Pinpoint the cell where the given text exists, returning its [X, Y] midpoint coordinate. 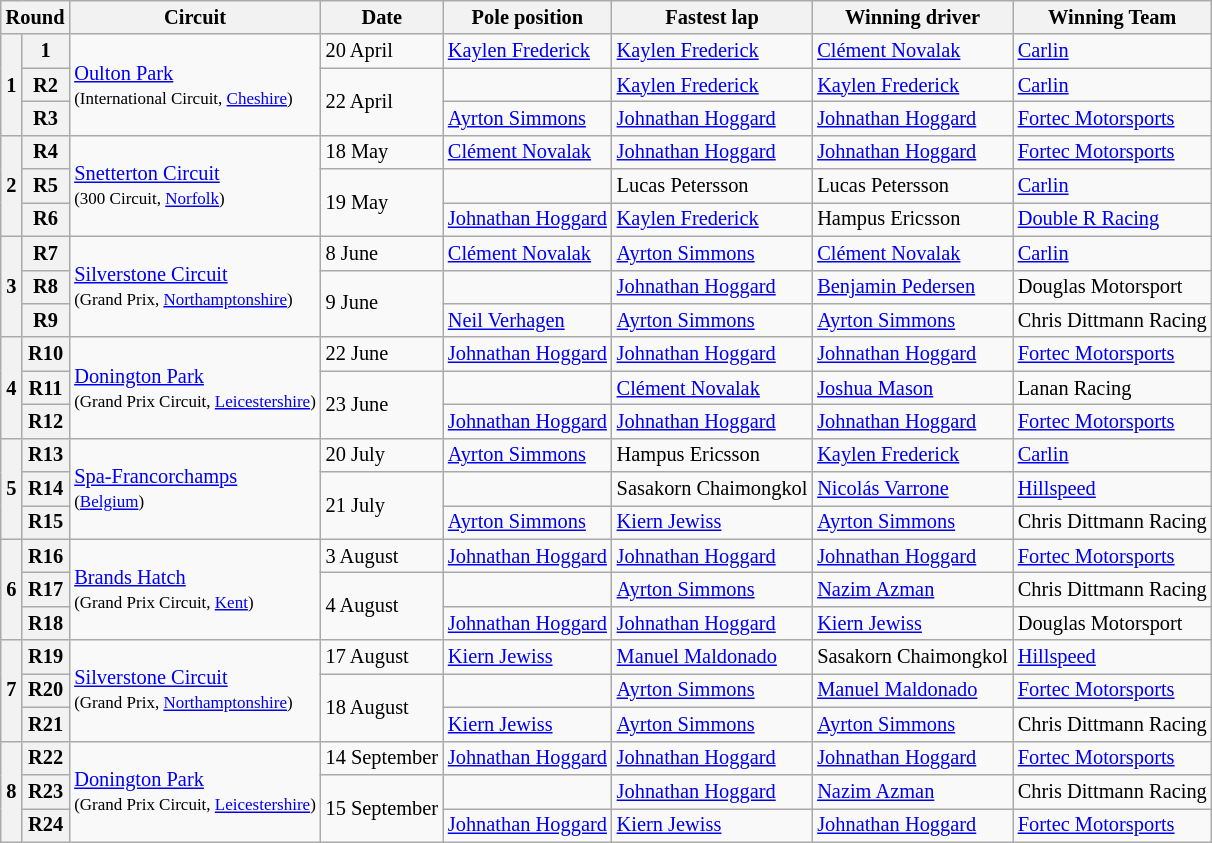
Nicolás Varrone [912, 489]
22 April [382, 102]
3 August [382, 556]
17 August [382, 657]
R22 [46, 758]
R2 [46, 85]
8 [12, 792]
R11 [46, 388]
22 June [382, 354]
Snetterton Circuit(300 Circuit, Norfolk) [194, 186]
4 [12, 388]
Circuit [194, 17]
R12 [46, 421]
19 May [382, 202]
R15 [46, 522]
Brands Hatch(Grand Prix Circuit, Kent) [194, 590]
R17 [46, 589]
Joshua Mason [912, 388]
5 [12, 488]
R20 [46, 690]
R6 [46, 219]
2 [12, 186]
Fastest lap [712, 17]
Lanan Racing [1112, 388]
6 [12, 590]
Spa-Francorchamps(Belgium) [194, 488]
R10 [46, 354]
3 [12, 286]
14 September [382, 758]
Benjamin Pedersen [912, 287]
Neil Verhagen [528, 320]
Winning driver [912, 17]
Pole position [528, 17]
15 September [382, 808]
Double R Racing [1112, 219]
R9 [46, 320]
R23 [46, 791]
R24 [46, 825]
20 July [382, 455]
R21 [46, 724]
R5 [46, 186]
18 May [382, 152]
4 August [382, 606]
21 July [382, 506]
R3 [46, 118]
9 June [382, 304]
R16 [46, 556]
R4 [46, 152]
7 [12, 690]
R7 [46, 253]
Round [36, 17]
R18 [46, 623]
R19 [46, 657]
18 August [382, 706]
Oulton Park(International Circuit, Cheshire) [194, 84]
R13 [46, 455]
Winning Team [1112, 17]
R8 [46, 287]
Date [382, 17]
20 April [382, 51]
23 June [382, 404]
8 June [382, 253]
R14 [46, 489]
